For the text-containing cell, return its midpoint in [x, y] coordinate format. 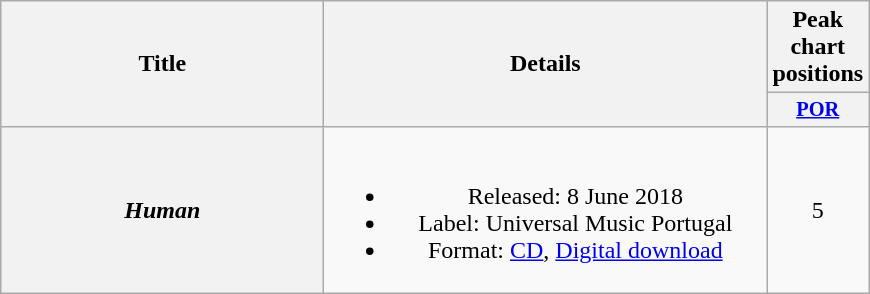
Title [162, 64]
5 [818, 210]
Released: 8 June 2018Label: Universal Music PortugalFormat: CD, Digital download [546, 210]
POR [818, 110]
Human [162, 210]
Details [546, 64]
Peak chart positions [818, 47]
